Detect which cell encompasses the target text, then output its (X, Y) center coordinate. 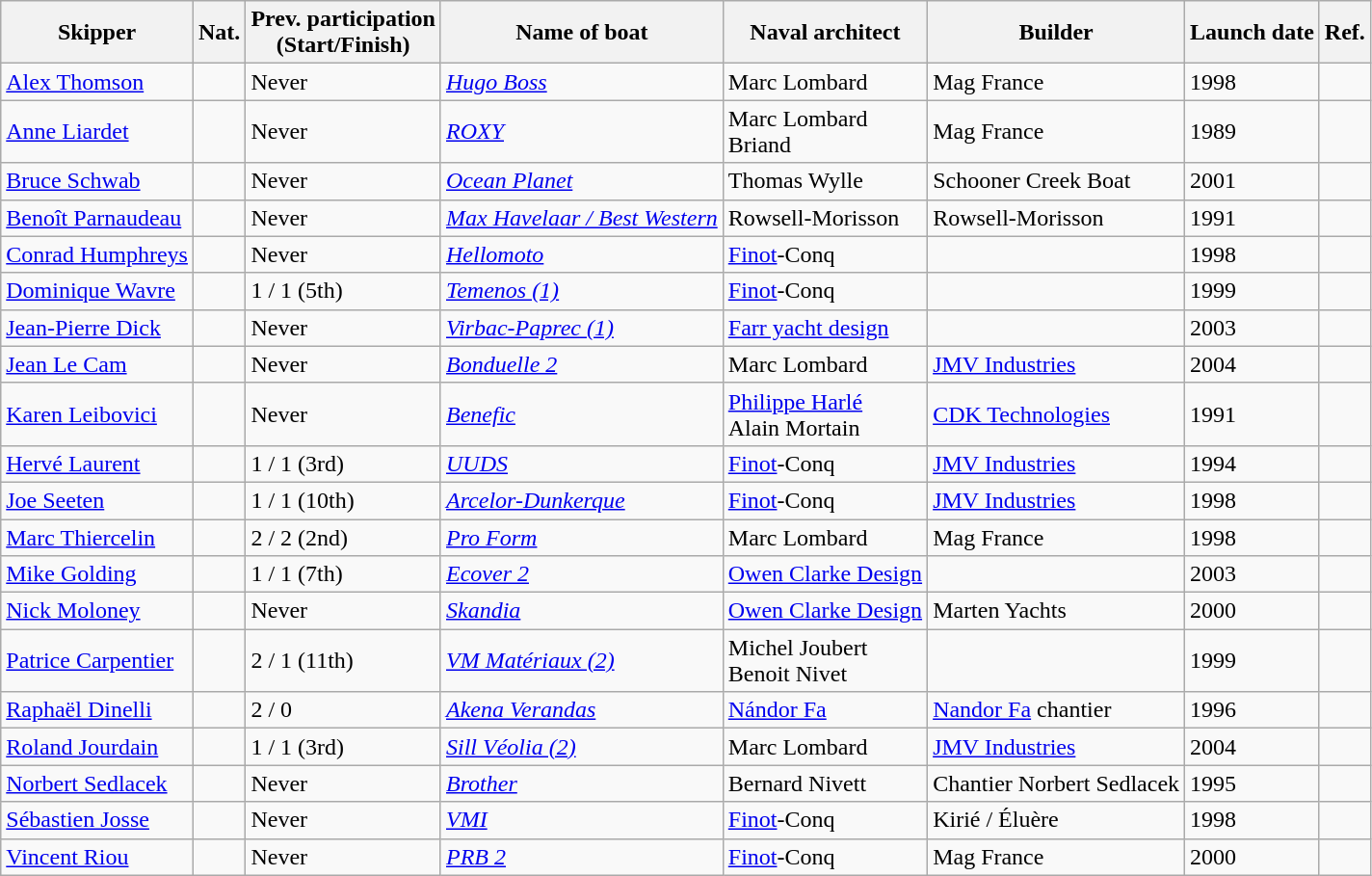
Name of boat (582, 33)
Conrad Humphreys (97, 254)
Brother (582, 783)
Launch date (1253, 33)
Benefic (582, 414)
Pro Form (582, 537)
Roland Jourdain (97, 747)
1 / 1 (10th) (343, 500)
Kirié / Éluère (1056, 820)
Farr yacht design (825, 328)
CDK Technologies (1056, 414)
Ocean Planet (582, 181)
Nick Moloney (97, 611)
Bernard Nivett (825, 783)
Hervé Laurent (97, 464)
Marc Thiercelin (97, 537)
Skandia (582, 611)
Bruce Schwab (97, 181)
1989 (1253, 131)
Ecover 2 (582, 574)
Chantier Norbert Sedlacek (1056, 783)
Temenos (1) (582, 291)
1 / 1 (5th) (343, 291)
Hellomoto (582, 254)
Karen Leibovici (97, 414)
Schooner Creek Boat (1056, 181)
Naval architect (825, 33)
Nandor Fa chantier (1056, 710)
Nat. (219, 33)
2001 (1253, 181)
Marc Lombard Briand (825, 131)
2 / 0 (343, 710)
UUDS (582, 464)
Nándor Fa (825, 710)
Mike Golding (97, 574)
Norbert Sedlacek (97, 783)
Patrice Carpentier (97, 661)
Max Havelaar / Best Western (582, 218)
Raphaël Dinelli (97, 710)
Dominique Wavre (97, 291)
Sill Véolia (2) (582, 747)
1995 (1253, 783)
VMI (582, 820)
Ref. (1345, 33)
1994 (1253, 464)
Virbac-Paprec (1) (582, 328)
Jean Le Cam (97, 364)
Skipper (97, 33)
Builder (1056, 33)
PRB 2 (582, 857)
2 / 1 (11th) (343, 661)
Anne Liardet (97, 131)
Prev. participation(Start/Finish) (343, 33)
Jean-Pierre Dick (97, 328)
Joe Seeten (97, 500)
1 / 1 (7th) (343, 574)
ROXY (582, 131)
Alex Thomson (97, 82)
Sébastien Josse (97, 820)
Bonduelle 2 (582, 364)
1996 (1253, 710)
Akena Verandas (582, 710)
2 / 2 (2nd) (343, 537)
Vincent Riou (97, 857)
Thomas Wylle (825, 181)
Hugo Boss (582, 82)
Benoît Parnaudeau (97, 218)
Philippe Harlé Alain Mortain (825, 414)
VM Matériaux (2) (582, 661)
Arcelor-Dunkerque (582, 500)
Michel Joubert Benoit Nivet (825, 661)
Marten Yachts (1056, 611)
